Determine the [x, y] coordinate at the center of the cell enclosing the given text.  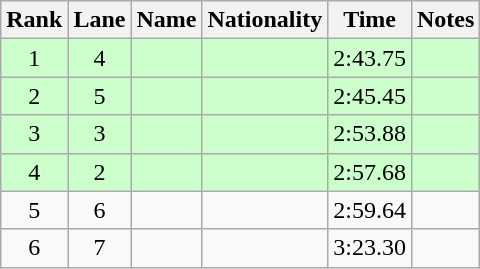
1 [34, 58]
Time [370, 20]
2:45.45 [370, 96]
Notes [445, 20]
2:53.88 [370, 134]
Name [166, 20]
Lane [100, 20]
2:43.75 [370, 58]
Nationality [265, 20]
2:59.64 [370, 210]
7 [100, 248]
3:23.30 [370, 248]
2:57.68 [370, 172]
Rank [34, 20]
